For the text-containing cell, return its midpoint in [X, Y] coordinate format. 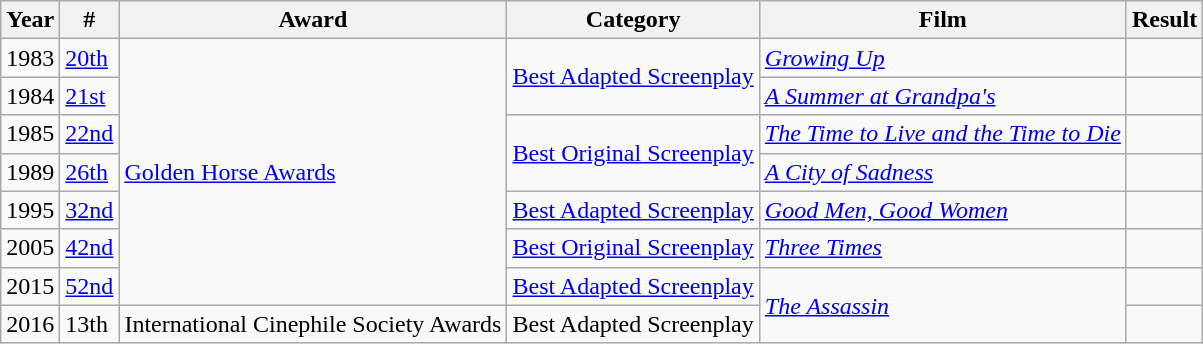
2005 [30, 248]
Three Times [942, 248]
21st [90, 96]
1985 [30, 134]
26th [90, 172]
42nd [90, 248]
The Time to Live and the Time to Die [942, 134]
20th [90, 58]
2015 [30, 286]
2016 [30, 324]
Film [942, 20]
32nd [90, 210]
1983 [30, 58]
Growing Up [942, 58]
1984 [30, 96]
Result [1164, 20]
Golden Horse Awards [313, 172]
A City of Sadness [942, 172]
The Assassin [942, 305]
1989 [30, 172]
52nd [90, 286]
22nd [90, 134]
Good Men, Good Women [942, 210]
1995 [30, 210]
Year [30, 20]
# [90, 20]
A Summer at Grandpa's [942, 96]
13th [90, 324]
Category [633, 20]
International Cinephile Society Awards [313, 324]
Award [313, 20]
